For the text-containing cell, return its midpoint in (X, Y) coordinate format. 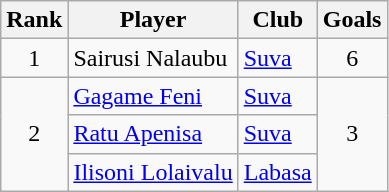
Player (153, 20)
3 (352, 134)
Gagame Feni (153, 96)
2 (34, 134)
6 (352, 58)
Sairusi Nalaubu (153, 58)
Club (278, 20)
Ilisoni Lolaivalu (153, 172)
Goals (352, 20)
Ratu Apenisa (153, 134)
Rank (34, 20)
Labasa (278, 172)
1 (34, 58)
